Find where the given text appears and provide that cell's center as [X, Y] coordinate. 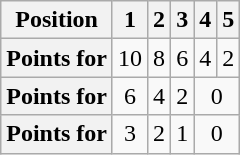
10 [130, 58]
8 [160, 58]
5 [228, 20]
Position [57, 20]
